For the text-containing cell, return its midpoint in (x, y) coordinate format. 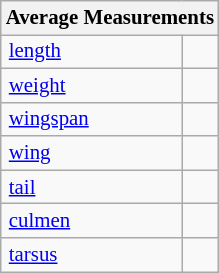
Average Measurements (110, 18)
tarsus (92, 255)
length (92, 51)
tail (92, 187)
culmen (92, 221)
weight (92, 85)
wing (92, 153)
wingspan (92, 119)
